Identify which cell holds the provided text, then report its [X, Y] central coordinate. 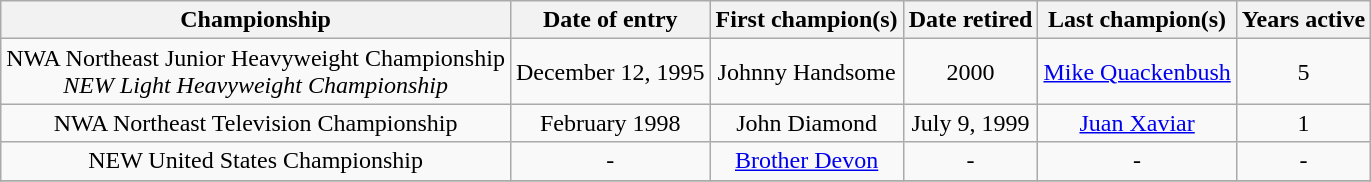
February 1998 [610, 123]
First champion(s) [806, 20]
Date of entry [610, 20]
2000 [970, 72]
NEW United States Championship [256, 161]
Years active [1303, 20]
NWA Northeast Television Championship [256, 123]
Johnny Handsome [806, 72]
July 9, 1999 [970, 123]
NWA Northeast Junior Heavyweight ChampionshipNEW Light Heavyweight Championship [256, 72]
5 [1303, 72]
Championship [256, 20]
Mike Quackenbush [1137, 72]
Juan Xaviar [1137, 123]
Brother Devon [806, 161]
1 [1303, 123]
Date retired [970, 20]
December 12, 1995 [610, 72]
Last champion(s) [1137, 20]
John Diamond [806, 123]
